From the cell containing the given text, extract its center point as [X, Y] coordinate. 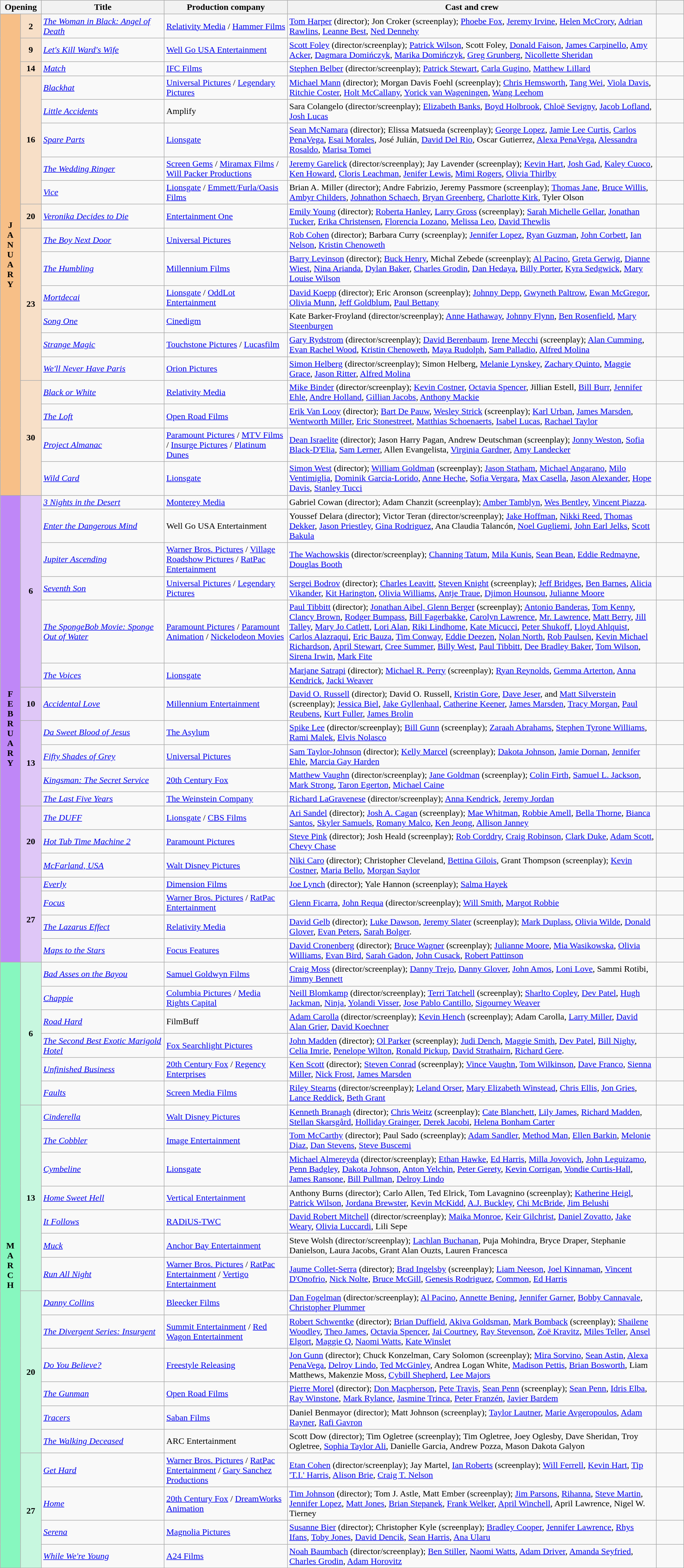
Production company [226, 7]
Focus Features [226, 950]
Fifty Shades of Grey [103, 756]
Tracers [103, 1418]
The DUFF [103, 818]
The Cobbler [103, 1141]
Faults [103, 1093]
Daniel Benmayor (director); Matt Johnson (screenplay); Taylor Lautner, Marie Avgeropoulos, Adam Rayner, Rafi Gavron [472, 1418]
MARCH [10, 1265]
Stephen Belber (director/screenplay); Patrick Stewart, Carla Gugino, Matthew Lillard [472, 69]
Match [103, 69]
A24 Films [226, 1556]
Relativity Media / Hammer Films [226, 26]
Screen Gems / Miramax Films / Will Packer Productions [226, 169]
Cinderella [103, 1117]
The Asylum [226, 733]
The Weinstein Company [226, 799]
The Woman in Black: Angel of Death [103, 26]
Paramount Pictures / MTV Films / Insurge Pictures / Platinum Dunes [226, 445]
Hot Tub Time Machine 2 [103, 841]
Simon Helberg (director/screenplay); Simon Helberg, Melanie Lynskey, Zachary Quinto, Maggie Grace, Jason Ritter, Alfred Molina [472, 369]
Glenn Ficarra, John Requa (director/screenplay); Will Smith, Margot Robbie [472, 903]
Millennium Films [226, 268]
We'll Never Have Paris [103, 369]
It Follows [103, 1222]
Muck [103, 1245]
Run All Night [103, 1274]
Screen Media Films [226, 1093]
Mortdecai [103, 297]
Summit Entertainment / Red Wagon Entertainment [226, 1331]
9 [31, 50]
Enter the Dangerous Mind [103, 526]
David Robert Mitchell (director/screenplay); Maika Monroe, Keir Gilchrist, Daniel Zovatto, Jake Weary, Olivia Luccardi, Lili Sepe [472, 1222]
Cast and crew [472, 7]
Touchstone Pictures / Lucasfilm [226, 345]
The Last Five Years [103, 799]
Millennium Entertainment [226, 704]
Danny Collins [103, 1303]
Bad Asses on the Bayou [103, 974]
10 [31, 704]
Vice [103, 192]
Spare Parts [103, 140]
20th Century Fox / Regency Enterprises [226, 1069]
Veronika Decides to Die [103, 216]
Freestyle Releasing [226, 1365]
Black or White [103, 392]
David Gelb (director); Luke Dawson, Jeremy Slater (screenplay); Mark Duplass, Olivia Wilde, Donald Glover, Evan Peters, Sarah Bolger. [472, 927]
Little Accidents [103, 111]
Wild Card [103, 478]
The Humbling [103, 268]
Richard LaGravenese (director/screenplay); Anna Kendrick, Jeremy Jordan [472, 799]
Craig Moss (director/screenplay); Danny Trejo, Danny Glover, John Amos, Loni Love, Sammi Rotibi, Jimmy Bennett [472, 974]
Sara Colangelo (director/screenplay); Elizabeth Banks, Boyd Holbrook, Chloë Sevigny, Jacob Lofland, Josh Lucas [472, 111]
Kate Barker-Froyland (director/screenplay); Anne Hathaway, Johnny Flynn, Ben Rosenfield, Mary Steenburgen [472, 321]
Cymbeline [103, 1169]
16 [31, 140]
Everly [103, 884]
Do You Believe? [103, 1365]
2 [31, 26]
FilmBuff [226, 1022]
Steve Pink (director); Josh Heald (screenplay); Rob Corddry, Craig Robinson, Clark Duke, Adam Scott, Chevy Chase [472, 841]
Paramount Pictures / Paramount Animation / Nickelodeon Movies [226, 632]
David Koepp (director); Eric Aronson (screenplay); Johnny Depp, Gwyneth Paltrow, Ewan McGregor, Olivia Munn, Jeff Goldblum, Paul Bettany [472, 297]
Unfinished Business [103, 1069]
RADiUS-TWC [226, 1222]
Monterey Media [226, 502]
Matthew Vaughn (director/screenplay); Jane Goldman (screenplay); Colin Firth, Samuel L. Jackson, Mark Strong, Taron Egerton, Michael Caine [472, 780]
ARC Entertainment [226, 1441]
Focus [103, 903]
Fox Searchlight Pictures [226, 1045]
Amplify [226, 111]
3 Nights in the Desert [103, 502]
Rob Cohen (director); Barbara Curry (screenplay); Jennifer Lopez, Ryan Guzman, John Corbett, Ian Nelson, Kristin Chenoweth [472, 240]
Columbia Pictures / Media Rights Capital [226, 998]
Maps to the Stars [103, 950]
The Gunman [103, 1393]
Warner Bros. Pictures / Village Roadshow Pictures / RatPac Entertainment [226, 559]
JANUARY [10, 255]
The SpongeBob Movie: Sponge Out of Water [103, 632]
Warner Bros. Pictures / RatPac Entertainment / Gary Sanchez Productions [226, 1470]
30 [31, 438]
Strange Magic [103, 345]
20th Century Fox / DreamWorks Animation [226, 1503]
20th Century Fox [226, 780]
Project Almanac [103, 445]
Home [103, 1503]
Cinedigm [226, 321]
Warner Bros. Pictures / RatPac Entertainment [226, 903]
Paramount Pictures [226, 841]
23 [31, 304]
Serena [103, 1532]
Gabriel Cowan (director); Adam Chanzit (screenplay); Amber Tamblyn, Wes Bentley, Vincent Piazza. [472, 502]
Image Entertainment [226, 1141]
Home Sweet Hell [103, 1198]
Dan Fogelman (director/screenplay); Al Pacino, Annette Bening, Jennifer Garner, Bobby Cannavale, Christopher Plummer [472, 1303]
Etan Cohen (director/screenplay); Jay Martel, Ian Roberts (screenplay); Will Ferrell, Kevin Hart, Tip 'T.I.' Harris, Alison Brie, Craig T. Nelson [472, 1470]
The Walking Deceased [103, 1441]
Niki Caro (director); Christopher Cleveland, Bettina Gilois, Grant Thompson (screenplay); Kevin Costner, Maria Bello, Morgan Saylor [472, 865]
The Second Best Exotic Marigold Hotel [103, 1045]
Warner Bros. Pictures / RatPac Entertainment / Vertigo Entertainment [226, 1274]
Lionsgate / OddLot Entertainment [226, 297]
Noah Baumbach (director/screenplay); Ben Stiller, Naomi Watts, Adam Driver, Amanda Seyfried, Charles Grodin, Adam Horovitz [472, 1556]
Magnolia Pictures [226, 1532]
Orion Pictures [226, 369]
Lionsgate / Emmett/Furla/Oasis Films [226, 192]
Dimension Films [226, 884]
Tom McCarthy (director); Paul Sado (screenplay); Adam Sandler, Method Man, Ellen Barkin, Melonie Diaz, Dan Stevens, Steve Buscemi [472, 1141]
The Wachowskis (director/screenplay); Channing Tatum, Mila Kunis, Sean Bean, Eddie Redmayne, Douglas Booth [472, 559]
While We're Young [103, 1556]
Saban Films [226, 1418]
Bleecker Films [226, 1303]
Samuel Goldwyn Films [226, 974]
Jupiter Ascending [103, 559]
Song One [103, 321]
McFarland, USA [103, 865]
Seventh Son [103, 588]
Blackhat [103, 88]
Kingsman: The Secret Service [103, 780]
Accidental Love [103, 704]
FEBRUARY [10, 729]
Spike Lee (director/screenplay); Bill Gunn (screenplay); Zaraah Abrahams, Stephen Tyrone Williams, Rami Malek, Elvis Nolasco [472, 733]
Lionsgate / CBS Films [226, 818]
Let's Kill Ward's Wife [103, 50]
Chappie [103, 998]
The Boy Next Door [103, 240]
The Loft [103, 416]
IFC Films [226, 69]
Ken Scott (director); Steven Conrad (screenplay); Vince Vaughn, Tom Wilkinson, Dave Franco, Sienna Miller, Nick Frost, James Marsden [472, 1069]
14 [31, 69]
Vertical Entertainment [226, 1198]
The Wedding Ringer [103, 169]
Road Hard [103, 1022]
Sam Taylor-Johnson (director); Kelly Marcel (screenplay); Dakota Johnson, Jamie Dornan, Jennifer Ehle, Marcia Gay Harden [472, 756]
Entertainment One [226, 216]
Da Sweet Blood of Jesus [103, 733]
The Lazarus Effect [103, 927]
Adam Carolla (director/screenplay); Kevin Hench (screenplay); Adam Carolla, Larry Miller, David Alan Grier, David Koechner [472, 1022]
Anchor Bay Entertainment [226, 1245]
Opening [21, 7]
The Divergent Series: Insurgent [103, 1331]
Marjane Satrapi (director); Michael R. Perry (screenplay); Ryan Reynolds, Gemma Arterton, Anna Kendrick, Jacki Weaver [472, 675]
Tom Harper (director); Jon Croker (screenplay); Phoebe Fox, Jeremy Irvine, Helen McCrory, Adrian Rawlins, Leanne Best, Ned Dennehy [472, 26]
Joe Lynch (director); Yale Hannon (screenplay); Salma Hayek [472, 884]
Get Hard [103, 1470]
Riley Stearns (director/screenplay); Leland Orser, Mary Elizabeth Winstead, Chris Ellis, Jon Gries, Lance Reddick, Beth Grant [472, 1093]
The Voices [103, 675]
Title [103, 7]
